Scan for the cell matching the given text and deliver its (X, Y) coordinate at center. 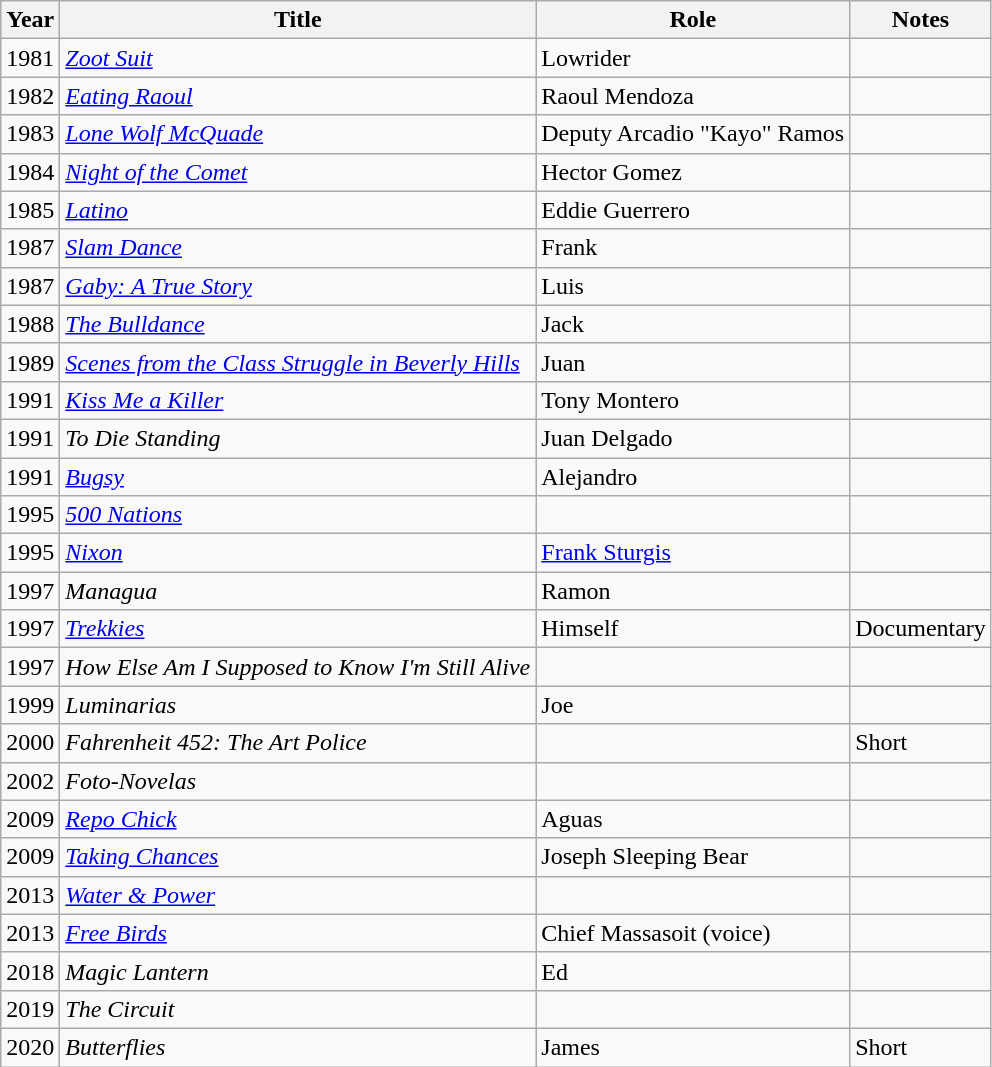
1989 (30, 362)
Juan (693, 362)
Night of the Comet (298, 172)
Hector Gomez (693, 172)
Luis (693, 286)
Frank Sturgis (693, 553)
1983 (30, 134)
Ed (693, 971)
Ramon (693, 591)
1982 (30, 96)
Aguas (693, 819)
Foto-Novelas (298, 781)
Eating Raoul (298, 96)
Frank (693, 248)
Gaby: A True Story (298, 286)
The Circuit (298, 1009)
Fahrenheit 452: The Art Police (298, 743)
Joseph Sleeping Bear (693, 857)
Kiss Me a Killer (298, 400)
To Die Standing (298, 438)
Lowrider (693, 58)
Latino (298, 210)
Water & Power (298, 895)
Scenes from the Class Struggle in Beverly Hills (298, 362)
1999 (30, 705)
James (693, 1047)
1988 (30, 324)
Trekkies (298, 629)
Slam Dance (298, 248)
Notes (921, 20)
1985 (30, 210)
Lone Wolf McQuade (298, 134)
Nixon (298, 553)
2020 (30, 1047)
2000 (30, 743)
Jack (693, 324)
Documentary (921, 629)
Himself (693, 629)
Deputy Arcadio "Kayo" Ramos (693, 134)
Zoot Suit (298, 58)
Joe (693, 705)
Free Birds (298, 933)
2019 (30, 1009)
Chief Massasoit (voice) (693, 933)
Repo Chick (298, 819)
Bugsy (298, 477)
Tony Montero (693, 400)
2018 (30, 971)
Eddie Guerrero (693, 210)
Alejandro (693, 477)
Managua (298, 591)
Year (30, 20)
500 Nations (298, 515)
Taking Chances (298, 857)
Magic Lantern (298, 971)
2002 (30, 781)
1981 (30, 58)
Role (693, 20)
How Else Am I Supposed to Know I'm Still Alive (298, 667)
The Bulldance (298, 324)
Raoul Mendoza (693, 96)
Title (298, 20)
Luminarias (298, 705)
Butterflies (298, 1047)
Juan Delgado (693, 438)
1984 (30, 172)
